Identify which cell holds the provided text, then report its [x, y] central coordinate. 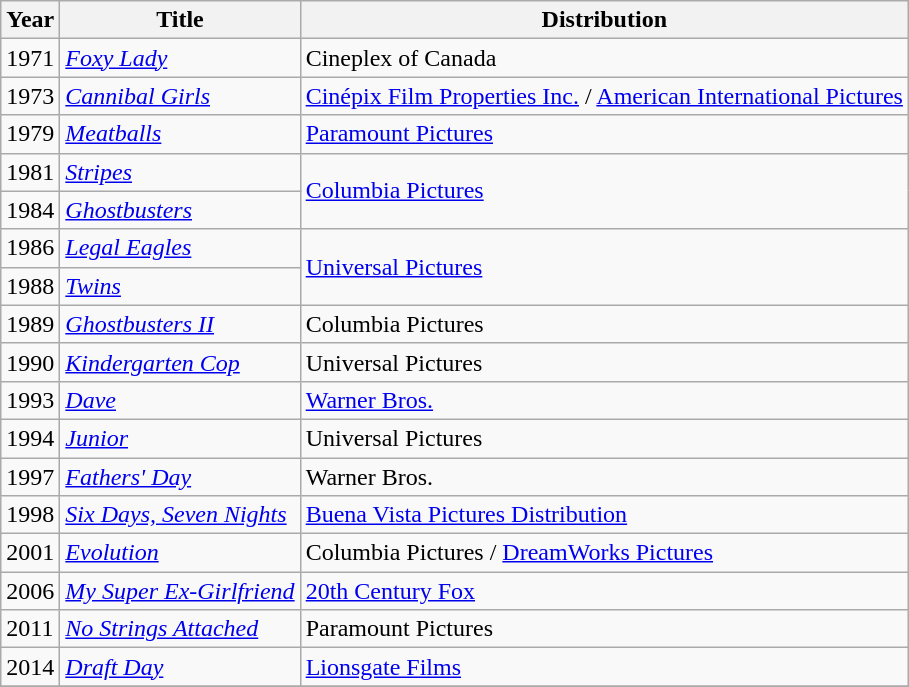
20th Century Fox [604, 591]
My Super Ex-Girlfriend [180, 591]
Draft Day [180, 667]
1989 [30, 324]
1986 [30, 248]
Ghostbusters II [180, 324]
Junior [180, 438]
No Strings Attached [180, 629]
Foxy Lady [180, 58]
Distribution [604, 20]
1984 [30, 210]
1979 [30, 134]
Buena Vista Pictures Distribution [604, 515]
1998 [30, 515]
1973 [30, 96]
Legal Eagles [180, 248]
1990 [30, 362]
Evolution [180, 553]
2001 [30, 553]
1997 [30, 477]
1988 [30, 286]
Ghostbusters [180, 210]
1993 [30, 400]
Stripes [180, 172]
Cinépix Film Properties Inc. / American International Pictures [604, 96]
Title [180, 20]
Cannibal Girls [180, 96]
Kindergarten Cop [180, 362]
Lionsgate Films [604, 667]
Dave [180, 400]
Cineplex of Canada [604, 58]
2006 [30, 591]
1981 [30, 172]
Six Days, Seven Nights [180, 515]
2011 [30, 629]
Columbia Pictures / DreamWorks Pictures [604, 553]
1971 [30, 58]
Year [30, 20]
Fathers' Day [180, 477]
2014 [30, 667]
Twins [180, 286]
Meatballs [180, 134]
1994 [30, 438]
